For the text-containing cell, return its midpoint in (x, y) coordinate format. 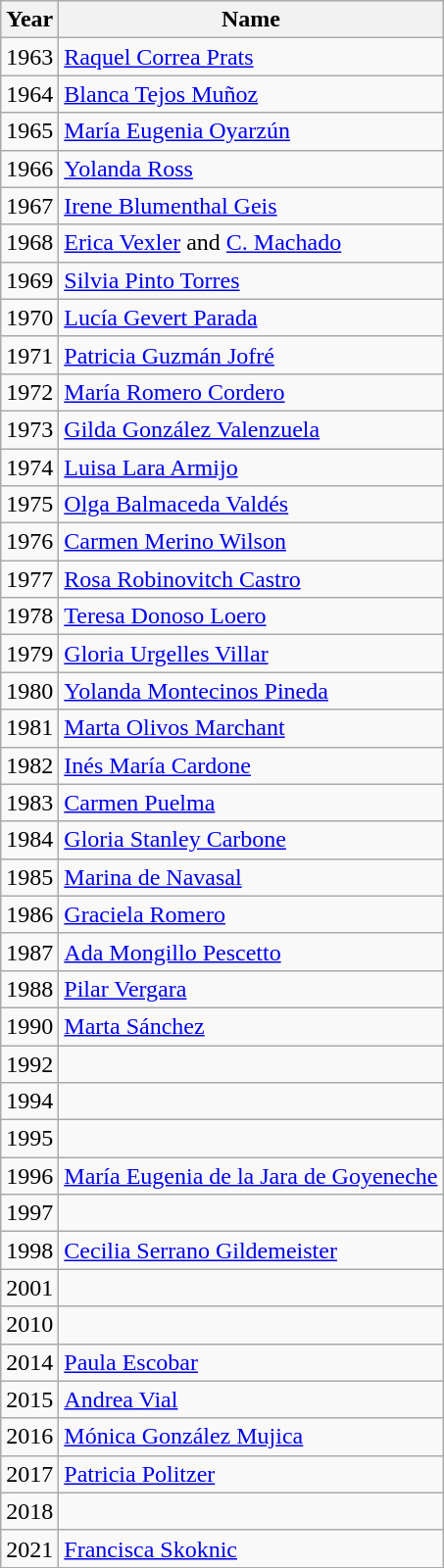
1979 (29, 654)
1988 (29, 989)
Ada Mongillo Pescetto (251, 952)
Inés María Cardone (251, 765)
2016 (29, 1437)
1971 (29, 355)
Carmen Merino Wilson (251, 542)
Blanca Tejos Muñoz (251, 94)
Yolanda Montecinos Pineda (251, 691)
Cecilia Serrano Gildemeister (251, 1250)
1973 (29, 429)
1987 (29, 952)
1964 (29, 94)
Mónica González Mujica (251, 1437)
Yolanda Ross (251, 169)
1996 (29, 1176)
Raquel Correa Prats (251, 57)
Irene Blumenthal Geis (251, 206)
María Eugenia de la Jara de Goyeneche (251, 1176)
1983 (29, 803)
María Eugenia Oyarzún (251, 131)
1990 (29, 1026)
1994 (29, 1102)
1965 (29, 131)
1967 (29, 206)
Teresa Donoso Loero (251, 616)
Silvia Pinto Torres (251, 280)
1974 (29, 467)
1970 (29, 318)
1978 (29, 616)
1981 (29, 728)
1963 (29, 57)
2014 (29, 1362)
Marta Sánchez (251, 1026)
1976 (29, 542)
Lucía Gevert Parada (251, 318)
1966 (29, 169)
1982 (29, 765)
Year (29, 20)
Paula Escobar (251, 1362)
2021 (29, 1548)
Graciela Romero (251, 914)
Olga Balmaceda Valdés (251, 505)
Marina de Navasal (251, 877)
2001 (29, 1288)
1995 (29, 1139)
1998 (29, 1250)
Luisa Lara Armijo (251, 467)
Patricia Guzmán Jofré (251, 355)
1980 (29, 691)
Gloria Stanley Carbone (251, 840)
1992 (29, 1063)
1977 (29, 579)
2010 (29, 1325)
2017 (29, 1474)
Marta Olivos Marchant (251, 728)
Rosa Robinovitch Castro (251, 579)
2018 (29, 1511)
1986 (29, 914)
Gilda González Valenzuela (251, 429)
Andrea Vial (251, 1399)
Name (251, 20)
1985 (29, 877)
1972 (29, 392)
Erica Vexler and C. Machado (251, 243)
2015 (29, 1399)
1968 (29, 243)
Pilar Vergara (251, 989)
Gloria Urgelles Villar (251, 654)
1969 (29, 280)
Patricia Politzer (251, 1474)
Carmen Puelma (251, 803)
1984 (29, 840)
Francisca Skoknic (251, 1548)
1975 (29, 505)
1997 (29, 1213)
María Romero Cordero (251, 392)
